Return the (x, y) coordinate for the center point of the cell that contains the specified text.  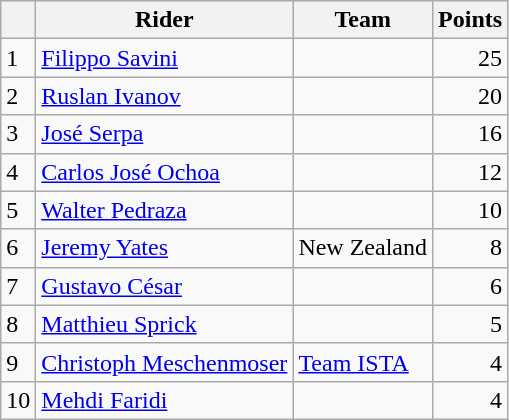
Matthieu Sprick (164, 324)
New Zealand (363, 248)
Ruslan Ivanov (164, 96)
Mehdi Faridi (164, 400)
Christoph Meschenmoser (164, 362)
Points (470, 20)
9 (18, 362)
Team ISTA (363, 362)
Rider (164, 20)
12 (470, 172)
Jeremy Yates (164, 248)
Walter Pedraza (164, 210)
Carlos José Ochoa (164, 172)
1 (18, 58)
7 (18, 286)
José Serpa (164, 134)
16 (470, 134)
20 (470, 96)
Gustavo César (164, 286)
Team (363, 20)
25 (470, 58)
3 (18, 134)
2 (18, 96)
Filippo Savini (164, 58)
